Scan for the cell matching the given text and deliver its (x, y) coordinate at center. 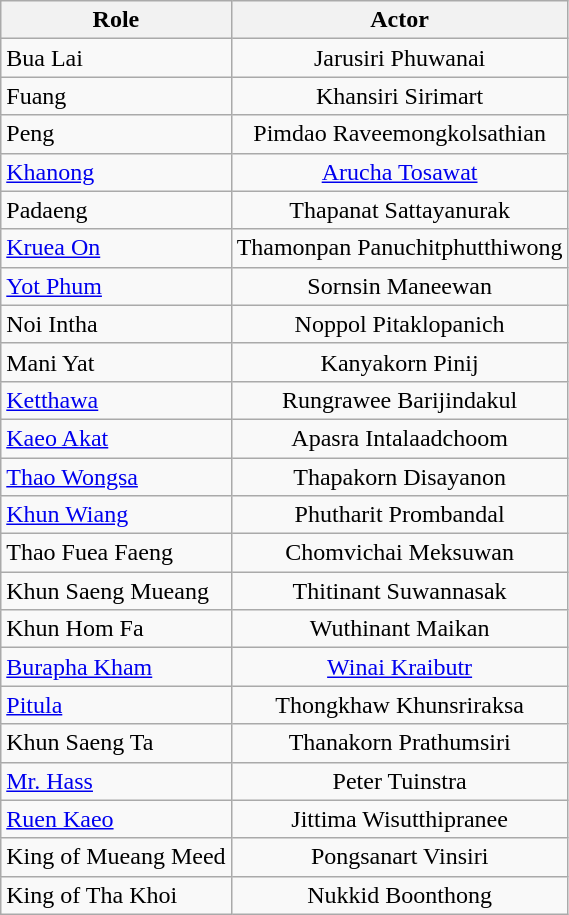
Arucha Tosawat (400, 172)
Peng (116, 134)
Jittima Wisutthipranee (400, 819)
King of Mueang Meed (116, 857)
Thapanat Sattayanurak (400, 210)
Thao Wongsa (116, 477)
Padaeng (116, 210)
Khansiri Sirimart (400, 96)
Thongkhaw Khunsriraksa (400, 705)
Noppol Pitaklopanich (400, 324)
Kruea On (116, 248)
Pimdao Raveemongkolsathian (400, 134)
Phutharit Prombandal (400, 515)
Thamonpan Panuchitphutthiwong (400, 248)
Pongsanart Vinsiri (400, 857)
Khanong (116, 172)
Kaeo Akat (116, 438)
Thitinant Suwannasak (400, 591)
Winai Kraibutr (400, 667)
Khun Saeng Mueang (116, 591)
Nukkid Boonthong (400, 895)
Apasra Intalaadchoom (400, 438)
Burapha Kham (116, 667)
Pitula (116, 705)
Khun Saeng Ta (116, 743)
Khun Hom Fa (116, 629)
Sornsin Maneewan (400, 286)
Wuthinant Maikan (400, 629)
Ketthawa (116, 400)
Thapakorn Disayanon (400, 477)
Thao Fuea Faeng (116, 553)
Jarusiri Phuwanai (400, 58)
Kanyakorn Pinij (400, 362)
Yot Phum (116, 286)
Peter Tuinstra (400, 781)
Chomvichai Meksuwan (400, 553)
Khun Wiang (116, 515)
Thanakorn Prathumsiri (400, 743)
Rungrawee Barijindakul (400, 400)
Ruen Kaeo (116, 819)
Fuang (116, 96)
Bua Lai (116, 58)
Noi Intha (116, 324)
Mr. Hass (116, 781)
King of Tha Khoi (116, 895)
Role (116, 20)
Mani Yat (116, 362)
Actor (400, 20)
